Capture the cell that displays the provided text and extract its (X, Y) central coordinate. 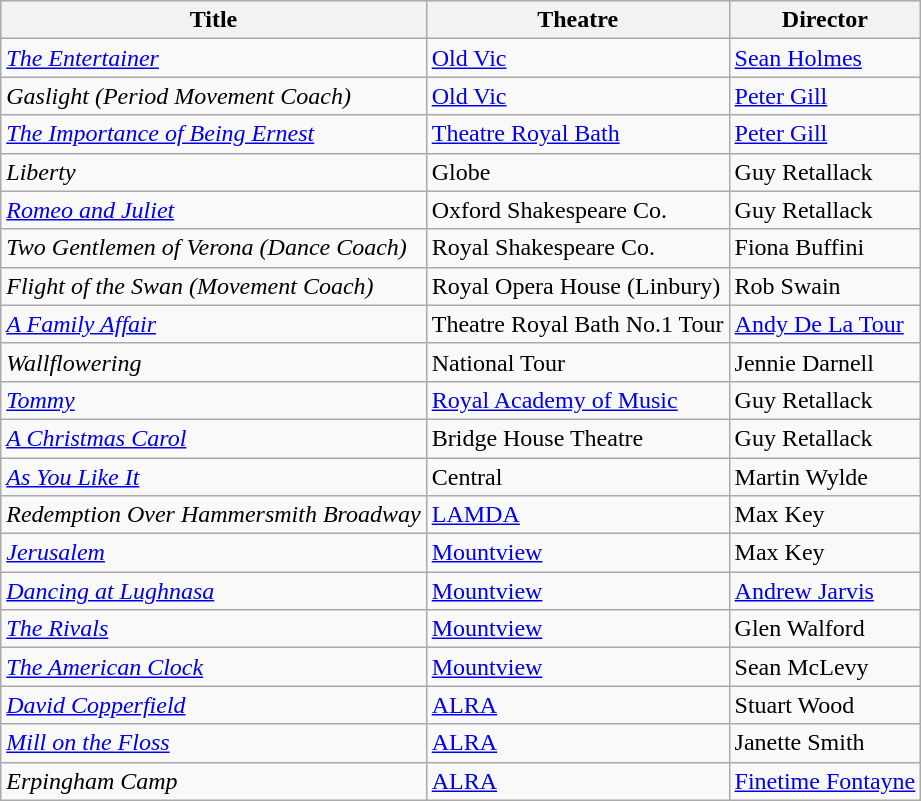
Theatre Royal Bath (578, 134)
Oxford Shakespeare Co. (578, 210)
Sean McLevy (825, 667)
Finetime Fontayne (825, 781)
National Tour (578, 362)
Mill on the Floss (214, 743)
Director (825, 20)
Theatre Royal Bath No.1 Tour (578, 324)
Romeo and Juliet (214, 210)
Bridge House Theatre (578, 438)
Flight of the Swan (Movement Coach) (214, 286)
Jerusalem (214, 553)
Central (578, 477)
Glen Walford (825, 629)
Jennie Darnell (825, 362)
Stuart Wood (825, 705)
Redemption Over Hammersmith Broadway (214, 515)
The Rivals (214, 629)
Rob Swain (825, 286)
Wallflowering (214, 362)
Liberty (214, 172)
Dancing at Lughnasa (214, 591)
Title (214, 20)
LAMDA (578, 515)
Royal Opera House (Linbury) (578, 286)
Gaslight (Period Movement Coach) (214, 96)
Two Gentlemen of Verona (Dance Coach) (214, 248)
As You Like It (214, 477)
The American Clock (214, 667)
Janette Smith (825, 743)
Sean Holmes (825, 58)
Andy De La Tour (825, 324)
A Family Affair (214, 324)
Tommy (214, 400)
Fiona Buffini (825, 248)
Globe (578, 172)
Martin Wylde (825, 477)
The Entertainer (214, 58)
Royal Shakespeare Co. (578, 248)
The Importance of Being Ernest (214, 134)
A Christmas Carol (214, 438)
Royal Academy of Music (578, 400)
Theatre (578, 20)
Erpingham Camp (214, 781)
Andrew Jarvis (825, 591)
David Copperfield (214, 705)
